Provide the (X, Y) coordinate of the cell's center where the given text is located.  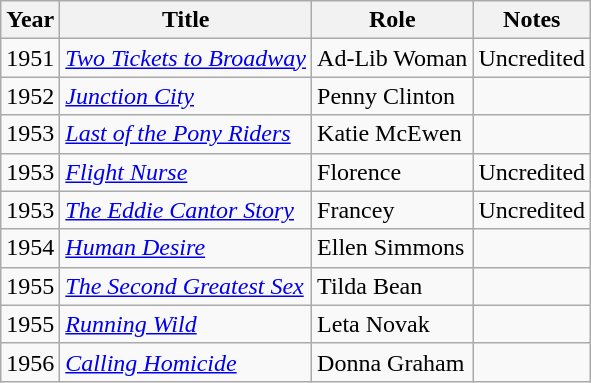
Notes (532, 20)
The Eddie Cantor Story (186, 210)
Florence (392, 172)
Human Desire (186, 248)
Role (392, 20)
Calling Homicide (186, 362)
Year (30, 20)
Leta Novak (392, 324)
Two Tickets to Broadway (186, 58)
Katie McEwen (392, 134)
Running Wild (186, 324)
Ad-Lib Woman (392, 58)
Title (186, 20)
1954 (30, 248)
The Second Greatest Sex (186, 286)
Tilda Bean (392, 286)
1956 (30, 362)
Last of the Pony Riders (186, 134)
Penny Clinton (392, 96)
1952 (30, 96)
Junction City (186, 96)
1951 (30, 58)
Flight Nurse (186, 172)
Ellen Simmons (392, 248)
Francey (392, 210)
Donna Graham (392, 362)
